Find where the given text appears and provide that cell's center as (x, y) coordinate. 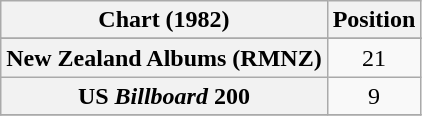
US Billboard 200 (164, 96)
21 (374, 58)
New Zealand Albums (RMNZ) (164, 58)
Chart (1982) (164, 20)
Position (374, 20)
9 (374, 96)
